Identify which cell holds the provided text, then report its (x, y) central coordinate. 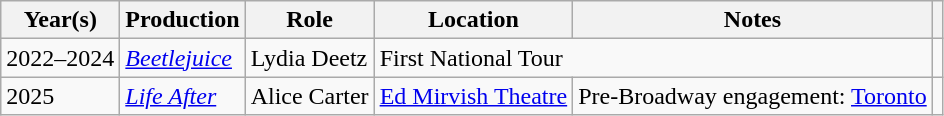
2025 (60, 96)
Year(s) (60, 20)
Notes (753, 20)
Location (474, 20)
Ed Mirvish Theatre (474, 96)
Beetlejuice (182, 58)
Life After (182, 96)
2022–2024 (60, 58)
Alice Carter (310, 96)
First National Tour (653, 58)
Production (182, 20)
Lydia Deetz (310, 58)
Pre-Broadway engagement: Toronto (753, 96)
Role (310, 20)
